Search for the cell housing the specified text and yield its [X, Y] center coordinate. 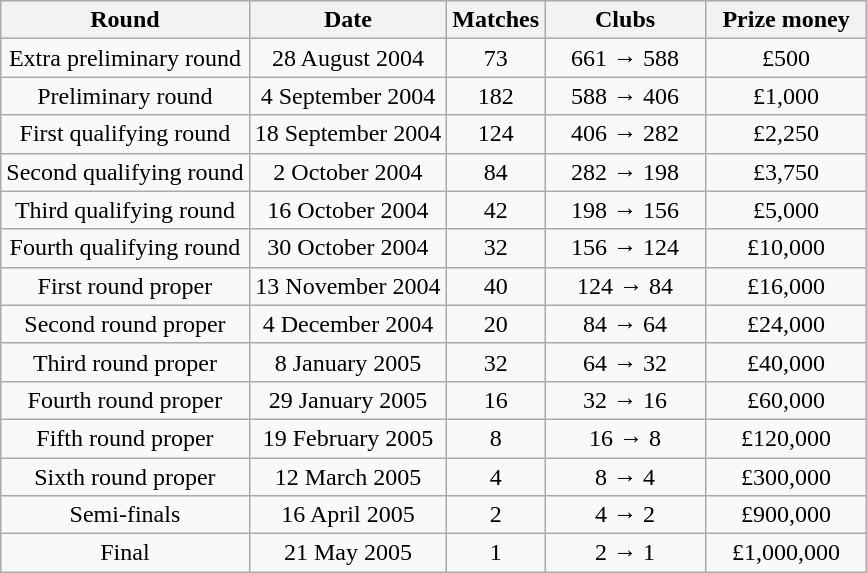
64 → 32 [626, 362]
12 March 2005 [348, 477]
19 February 2005 [348, 438]
2 → 1 [626, 553]
£60,000 [786, 400]
Fourth qualifying round [125, 248]
29 January 2005 [348, 400]
Final [125, 553]
£300,000 [786, 477]
198 → 156 [626, 210]
Prize money [786, 20]
124 → 84 [626, 286]
Second qualifying round [125, 172]
20 [496, 324]
First round proper [125, 286]
Preliminary round [125, 96]
18 September 2004 [348, 134]
4 [496, 477]
8 → 4 [626, 477]
£5,000 [786, 210]
2 [496, 515]
£1,000,000 [786, 553]
Date [348, 20]
73 [496, 58]
406 → 282 [626, 134]
21 May 2005 [348, 553]
£16,000 [786, 286]
£500 [786, 58]
30 October 2004 [348, 248]
8 January 2005 [348, 362]
32 → 16 [626, 400]
£1,000 [786, 96]
First qualifying round [125, 134]
661 → 588 [626, 58]
16 April 2005 [348, 515]
40 [496, 286]
Fourth round proper [125, 400]
Second round proper [125, 324]
282 → 198 [626, 172]
Third qualifying round [125, 210]
£120,000 [786, 438]
42 [496, 210]
28 August 2004 [348, 58]
588 → 406 [626, 96]
4 December 2004 [348, 324]
13 November 2004 [348, 286]
£10,000 [786, 248]
16 [496, 400]
Round [125, 20]
Matches [496, 20]
Fifth round proper [125, 438]
£2,250 [786, 134]
Clubs [626, 20]
4 September 2004 [348, 96]
8 [496, 438]
4 → 2 [626, 515]
156 → 124 [626, 248]
£900,000 [786, 515]
1 [496, 553]
£24,000 [786, 324]
Sixth round proper [125, 477]
Extra preliminary round [125, 58]
2 October 2004 [348, 172]
182 [496, 96]
£40,000 [786, 362]
Semi-finals [125, 515]
Third round proper [125, 362]
124 [496, 134]
84 → 64 [626, 324]
16 October 2004 [348, 210]
84 [496, 172]
£3,750 [786, 172]
16 → 8 [626, 438]
